Determine the (x, y) coordinate at the center of the cell enclosing the given text.  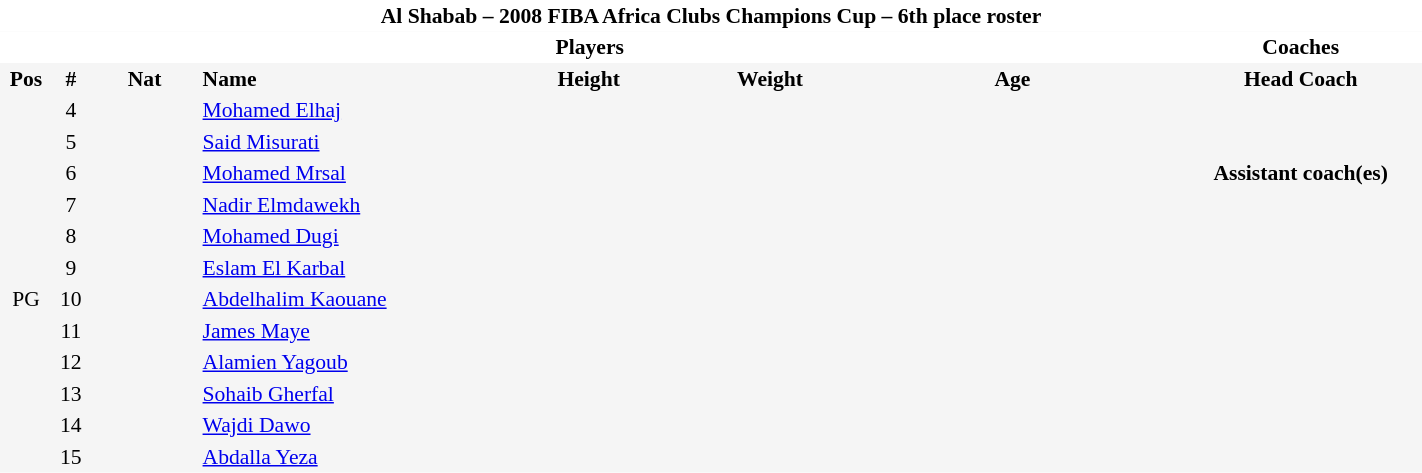
Nadir Elmdawekh (342, 205)
7 (70, 205)
Said Misurati (342, 142)
Al Shabab – 2008 FIBA Africa Clubs Champions Cup – 6th place roster (711, 16)
Sohaib Gherfal (342, 394)
Mohamed Dugi (342, 236)
Age (1012, 79)
Height (589, 79)
Abdalla Yeza (342, 457)
Wajdi Dawo (342, 426)
4 (70, 110)
Head Coach (1300, 79)
Abdelhalim Kaouane (342, 300)
6 (70, 174)
8 (70, 236)
Players (590, 48)
5 (70, 142)
James Maye (342, 331)
Name (342, 79)
Pos (26, 79)
Eslam El Karbal (342, 268)
10 (70, 300)
Mohamed Elhaj (342, 110)
Assistant coach(es) (1300, 174)
11 (70, 331)
PG (26, 300)
Nat (145, 79)
15 (70, 457)
# (70, 79)
9 (70, 268)
Weight (770, 79)
Alamien Yagoub (342, 362)
Coaches (1300, 48)
12 (70, 362)
14 (70, 426)
Mohamed Mrsal (342, 174)
13 (70, 394)
